Provide the [x, y] coordinate of the cell's center where the given text is located.  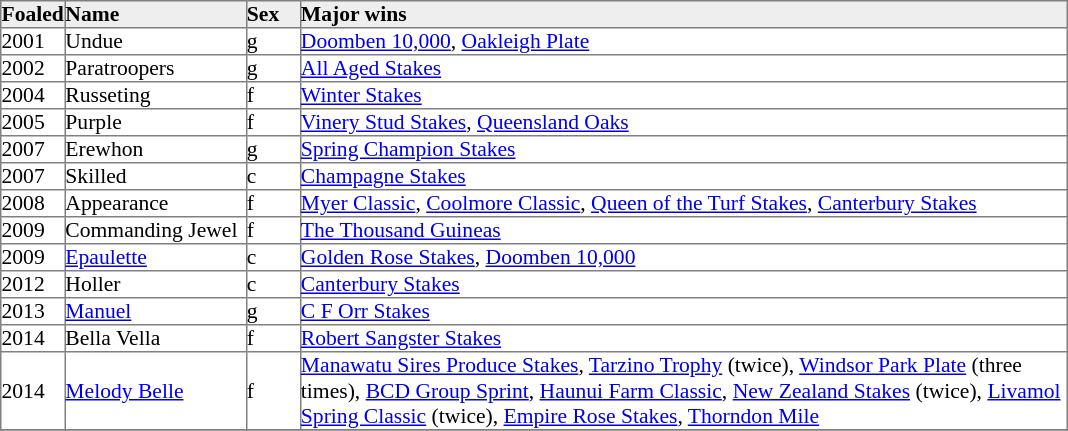
C F Orr Stakes [683, 312]
Golden Rose Stakes, Doomben 10,000 [683, 258]
Melody Belle [156, 391]
Sex [273, 14]
The Thousand Guineas [683, 230]
Bella Vella [156, 338]
2002 [33, 68]
Paratroopers [156, 68]
2001 [33, 42]
Doomben 10,000, Oakleigh Plate [683, 42]
Spring Champion Stakes [683, 150]
Name [156, 14]
Erewhon [156, 150]
2008 [33, 204]
Purple [156, 122]
Epaulette [156, 258]
2004 [33, 96]
Vinery Stud Stakes, Queensland Oaks [683, 122]
All Aged Stakes [683, 68]
Major wins [683, 14]
Myer Classic, Coolmore Classic, Queen of the Turf Stakes, Canterbury Stakes [683, 204]
2012 [33, 284]
Russeting [156, 96]
Appearance [156, 204]
Commanding Jewel [156, 230]
Robert Sangster Stakes [683, 338]
2005 [33, 122]
2013 [33, 312]
Skilled [156, 176]
Champagne Stakes [683, 176]
Holler [156, 284]
Manuel [156, 312]
Canterbury Stakes [683, 284]
Winter Stakes [683, 96]
Undue [156, 42]
Foaled [33, 14]
